For the text-containing cell, return its midpoint in [X, Y] coordinate format. 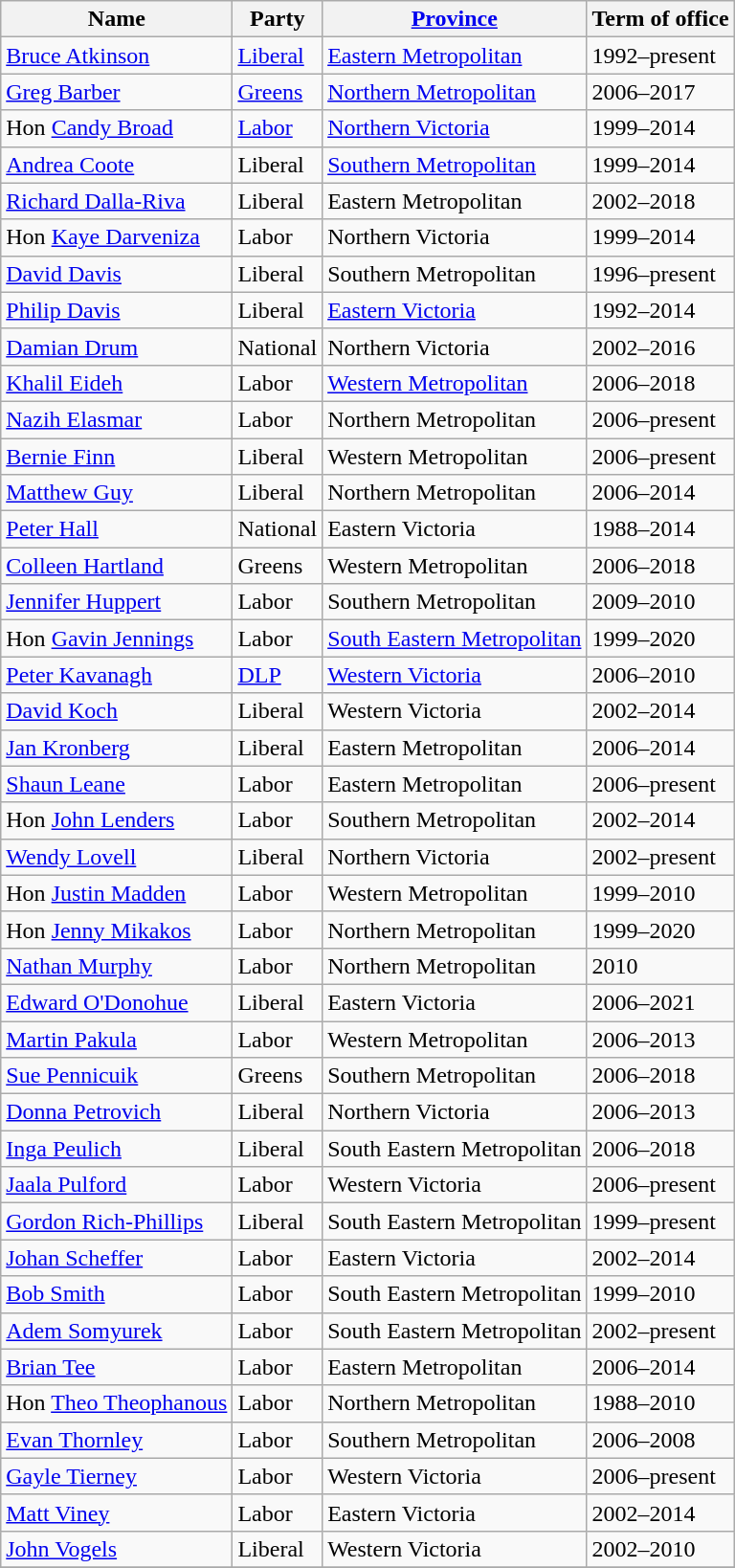
Andrea Coote [117, 165]
2006–2008 [660, 1440]
Sue Pennicuik [117, 1076]
Wendy Lovell [117, 857]
Hon Jenny Mikakos [117, 930]
1992–2014 [660, 310]
1992–present [660, 56]
Bruce Atkinson [117, 56]
1996–present [660, 274]
2010 [660, 966]
1988–2010 [660, 1403]
Damian Drum [117, 347]
Gayle Tierney [117, 1476]
Brian Tee [117, 1367]
Martin Pakula [117, 1039]
Edward O'Donohue [117, 1002]
Matthew Guy [117, 493]
Adem Somyurek [117, 1331]
2009–2010 [660, 602]
Matt Viney [117, 1512]
Donna Petrovich [117, 1112]
Nazih Elasmar [117, 419]
Peter Hall [117, 529]
Jaala Pulford [117, 1185]
2002–2018 [660, 201]
2006–2017 [660, 92]
Hon Candy Broad [117, 128]
Evan Thornley [117, 1440]
Jan Kronberg [117, 748]
2006–2021 [660, 1002]
Gordon Rich-Phillips [117, 1221]
Party [278, 19]
Hon Gavin Jennings [117, 638]
1988–2014 [660, 529]
Johan Scheffer [117, 1258]
Hon John Lenders [117, 820]
2006–2010 [660, 675]
Philip Davis [117, 310]
Jennifer Huppert [117, 602]
Term of office [660, 19]
Shaun Leane [117, 784]
DLP [278, 675]
2002–2010 [660, 1549]
Hon Kaye Darveniza [117, 237]
Province [455, 19]
John Vogels [117, 1549]
2002–2016 [660, 347]
Inga Peulich [117, 1149]
Greg Barber [117, 92]
David Koch [117, 711]
David Davis [117, 274]
Richard Dalla-Riva [117, 201]
Khalil Eideh [117, 383]
Hon Justin Madden [117, 893]
1999–present [660, 1221]
Hon Theo Theophanous [117, 1403]
Colleen Hartland [117, 566]
Name [117, 19]
Bernie Finn [117, 457]
Bob Smith [117, 1294]
Nathan Murphy [117, 966]
Peter Kavanagh [117, 675]
